Detect which cell encompasses the target text, then output its [X, Y] center coordinate. 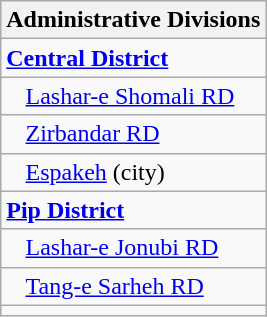
Lashar-e Jonubi RD [134, 248]
Zirbandar RD [134, 134]
Pip District [134, 210]
Administrative Divisions [134, 20]
Tang-e Sarheh RD [134, 286]
Espakeh (city) [134, 172]
Lashar-e Shomali RD [134, 96]
Central District [134, 58]
